Pinpoint the cell where the given text exists, returning its (x, y) midpoint coordinate. 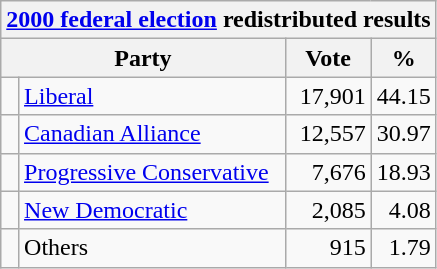
Progressive Conservative (152, 172)
Vote (328, 58)
2,085 (328, 210)
30.97 (404, 134)
New Democratic (152, 210)
12,557 (328, 134)
1.79 (404, 248)
915 (328, 248)
Canadian Alliance (152, 134)
% (404, 58)
Liberal (152, 96)
7,676 (328, 172)
2000 federal election redistributed results (218, 20)
4.08 (404, 210)
44.15 (404, 96)
17,901 (328, 96)
Others (152, 248)
Party (143, 58)
18.93 (404, 172)
